Provide the (x, y) coordinate of the cell's center where the given text is located.  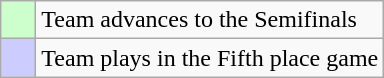
Team plays in the Fifth place game (210, 58)
Team advances to the Semifinals (210, 20)
